Detect which cell encompasses the target text, then output its [X, Y] center coordinate. 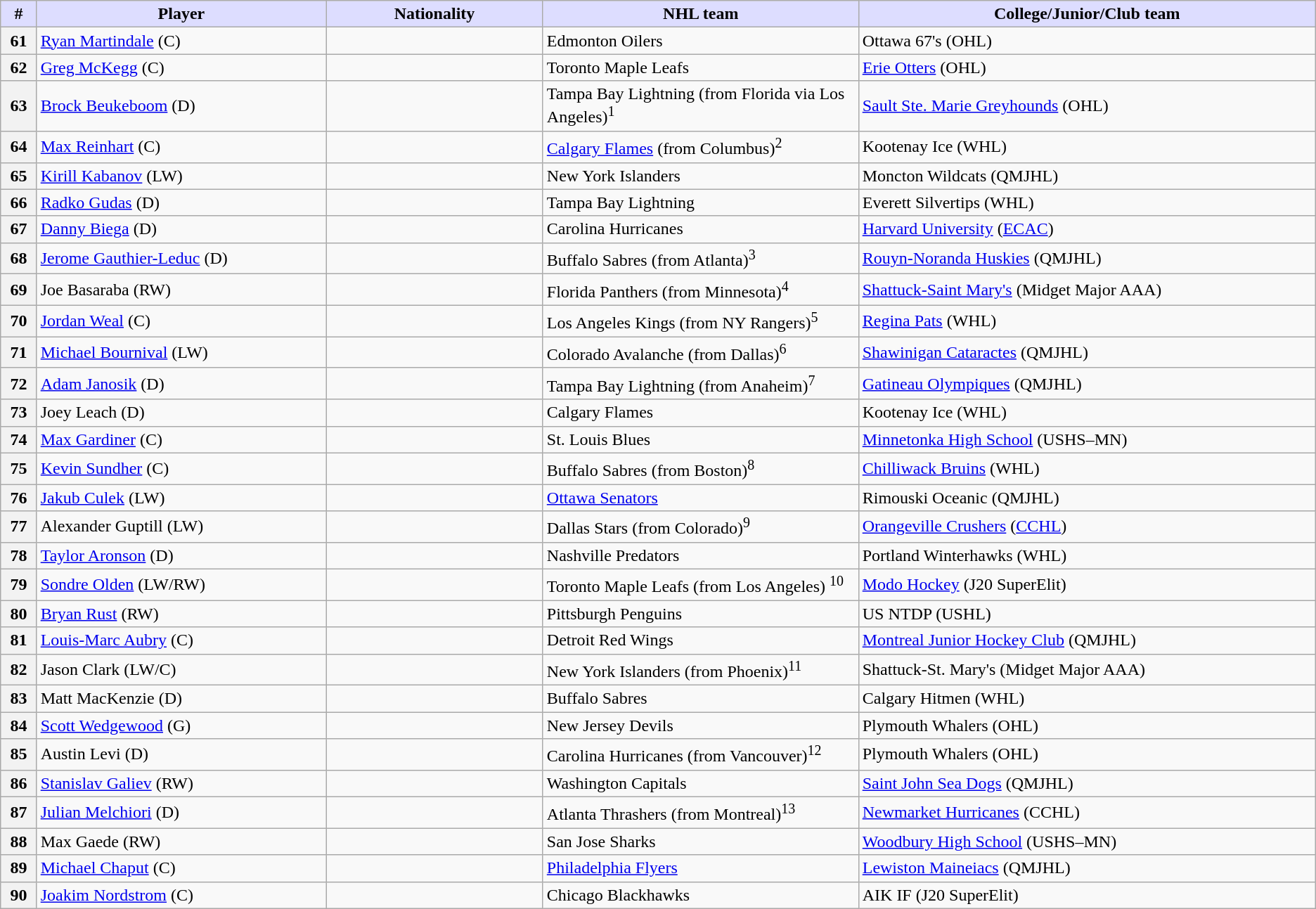
Shawinigan Cataractes (QMJHL) [1087, 353]
Woodbury High School (USHS–MN) [1087, 842]
82 [18, 669]
AIK IF (J20 SuperElit) [1087, 895]
Jerome Gauthier-Leduc (D) [181, 259]
US NTDP (USHL) [1087, 614]
80 [18, 614]
89 [18, 868]
Jakub Culek (LW) [181, 498]
69 [18, 290]
70 [18, 321]
Joe Basaraba (RW) [181, 290]
St. Louis Blues [700, 439]
Toronto Maple Leafs [700, 67]
Sault Ste. Marie Greyhounds (OHL) [1087, 106]
Gatineau Olympiques (QMJHL) [1087, 384]
Jordan Weal (C) [181, 321]
Max Gaede (RW) [181, 842]
64 [18, 146]
Toronto Maple Leafs (from Los Angeles) 10 [700, 585]
Los Angeles Kings (from NY Rangers)5 [700, 321]
Chicago Blackhawks [700, 895]
Sondre Olden (LW/RW) [181, 585]
90 [18, 895]
Detroit Red Wings [700, 640]
66 [18, 202]
Philadelphia Flyers [700, 868]
Matt MacKenzie (D) [181, 699]
Kirill Kabanov (LW) [181, 176]
Florida Panthers (from Minnesota)4 [700, 290]
Stanislav Galiev (RW) [181, 783]
Saint John Sea Dogs (QMJHL) [1087, 783]
Buffalo Sabres (from Boston)8 [700, 468]
81 [18, 640]
Newmarket Hurricanes (CCHL) [1087, 813]
Orangeville Crushers (CCHL) [1087, 527]
74 [18, 439]
Louis-Marc Aubry (C) [181, 640]
Everett Silvertips (WHL) [1087, 202]
Tampa Bay Lightning (from Anaheim)7 [700, 384]
New York Islanders [700, 176]
67 [18, 229]
Chilliwack Bruins (WHL) [1087, 468]
Nashville Predators [700, 555]
Greg McKegg (C) [181, 67]
Ottawa 67's (OHL) [1087, 41]
63 [18, 106]
Regina Pats (WHL) [1087, 321]
Pittsburgh Penguins [700, 614]
Buffalo Sabres (from Atlanta)3 [700, 259]
Ottawa Senators [700, 498]
Brock Beukeboom (D) [181, 106]
Montreal Junior Hockey Club (QMJHL) [1087, 640]
Calgary Flames (from Columbus)2 [700, 146]
78 [18, 555]
Modo Hockey (J20 SuperElit) [1087, 585]
71 [18, 353]
Erie Otters (OHL) [1087, 67]
Shattuck-St. Mary's (Midget Major AAA) [1087, 669]
San Jose Sharks [700, 842]
77 [18, 527]
Colorado Avalanche (from Dallas)6 [700, 353]
75 [18, 468]
Edmonton Oilers [700, 41]
Joey Leach (D) [181, 413]
72 [18, 384]
Scott Wedgewood (G) [181, 726]
Bryan Rust (RW) [181, 614]
Austin Levi (D) [181, 755]
Michael Chaput (C) [181, 868]
Tampa Bay Lightning [700, 202]
Taylor Aronson (D) [181, 555]
Shattuck-Saint Mary's (Midget Major AAA) [1087, 290]
Rouyn-Noranda Huskies (QMJHL) [1087, 259]
68 [18, 259]
Moncton Wildcats (QMJHL) [1087, 176]
Michael Bournival (LW) [181, 353]
Kevin Sundher (C) [181, 468]
62 [18, 67]
Radko Gudas (D) [181, 202]
Lewiston Maineiacs (QMJHL) [1087, 868]
Harvard University (ECAC) [1087, 229]
Alexander Guptill (LW) [181, 527]
87 [18, 813]
Max Reinhart (C) [181, 146]
Minnetonka High School (USHS–MN) [1087, 439]
86 [18, 783]
New York Islanders (from Phoenix)11 [700, 669]
Tampa Bay Lightning (from Florida via Los Angeles)1 [700, 106]
65 [18, 176]
NHL team [700, 14]
Max Gardiner (C) [181, 439]
88 [18, 842]
Calgary Hitmen (WHL) [1087, 699]
Buffalo Sabres [700, 699]
Rimouski Oceanic (QMJHL) [1087, 498]
Calgary Flames [700, 413]
79 [18, 585]
New Jersey Devils [700, 726]
Atlanta Thrashers (from Montreal)13 [700, 813]
Nationality [434, 14]
Julian Melchiori (D) [181, 813]
Joakim Nordstrom (C) [181, 895]
Ryan Martindale (C) [181, 41]
76 [18, 498]
73 [18, 413]
Carolina Hurricanes [700, 229]
# [18, 14]
85 [18, 755]
Player [181, 14]
College/Junior/Club team [1087, 14]
Danny Biega (D) [181, 229]
Carolina Hurricanes (from Vancouver)12 [700, 755]
Adam Janosik (D) [181, 384]
Dallas Stars (from Colorado)9 [700, 527]
Washington Capitals [700, 783]
Portland Winterhawks (WHL) [1087, 555]
61 [18, 41]
Jason Clark (LW/C) [181, 669]
83 [18, 699]
84 [18, 726]
